Output the [X, Y] coordinate of the center of the cell containing the given text.  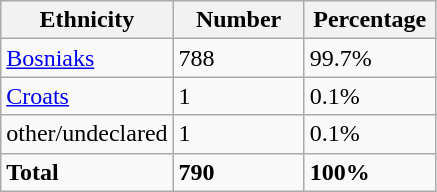
Percentage [370, 20]
100% [370, 172]
788 [238, 58]
Croats [87, 96]
Ethnicity [87, 20]
Number [238, 20]
790 [238, 172]
other/undeclared [87, 134]
Total [87, 172]
99.7% [370, 58]
Bosniaks [87, 58]
